Output the (x, y) coordinate of the center of the cell containing the given text.  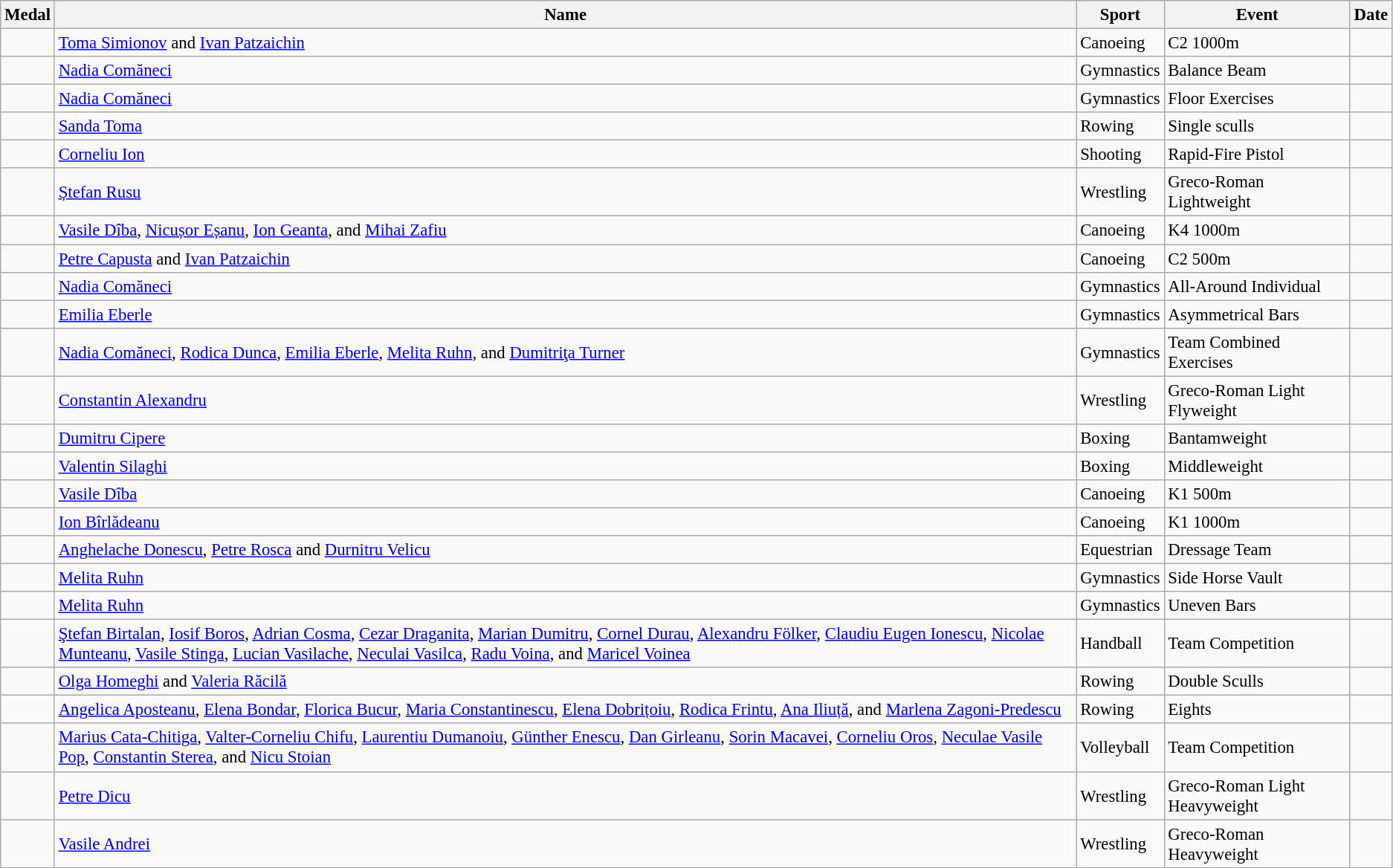
Sanda Toma (565, 126)
Ștefan Rusu (565, 192)
Greco-Roman Lightweight (1257, 192)
Angelica Aposteanu, Elena Bondar, Florica Bucur, Maria Constantinescu, Elena Dobrițoiu, Rodica Frintu, Ana Iliuță, and Marlena Zagoni-Predescu (565, 710)
Date (1371, 15)
Dressage Team (1257, 550)
Toma Simionov and Ivan Patzaichin (565, 43)
Greco-Roman Light Heavyweight (1257, 795)
Anghelache Donescu, Petre Rosca and Durnitru Velicu (565, 550)
Name (565, 15)
Bantamweight (1257, 438)
Middleweight (1257, 466)
Uneven Bars (1257, 606)
Petre Capusta and Ivan Patzaichin (565, 259)
Dumitru Cipere (565, 438)
K4 1000m (1257, 230)
Greco-Roman Light Flyweight (1257, 400)
Constantin Alexandru (565, 400)
Shooting (1120, 155)
Single sculls (1257, 126)
Balance Beam (1257, 71)
Event (1257, 15)
Equestrian (1120, 550)
Team Combined Exercises (1257, 352)
Asymmetrical Bars (1257, 314)
K1 500m (1257, 494)
Sport (1120, 15)
Double Sculls (1257, 681)
Medal (28, 15)
Vasile Andrei (565, 844)
Petre Dicu (565, 795)
Rapid-Fire Pistol (1257, 155)
Emilia Eberle (565, 314)
Volleyball (1120, 748)
Side Horse Vault (1257, 578)
Vasile Dîba, Nicușor Eșanu, Ion Geanta, and Mihai Zafiu (565, 230)
C2 500m (1257, 259)
Nadia Comăneci, Rodica Dunca, Emilia Eberle, Melita Ruhn, and Dumitriţa Turner (565, 352)
Greco-Roman Heavyweight (1257, 844)
Eights (1257, 710)
Handball (1120, 644)
Olga Homeghi and Valeria Răcilă (565, 681)
All-Around Individual (1257, 286)
C2 1000m (1257, 43)
Floor Exercises (1257, 99)
Valentin Silaghi (565, 466)
K1 1000m (1257, 522)
Vasile Dîba (565, 494)
Corneliu Ion (565, 155)
Ion Bîrlădeanu (565, 522)
